Search for the cell housing the specified text and yield its [X, Y] center coordinate. 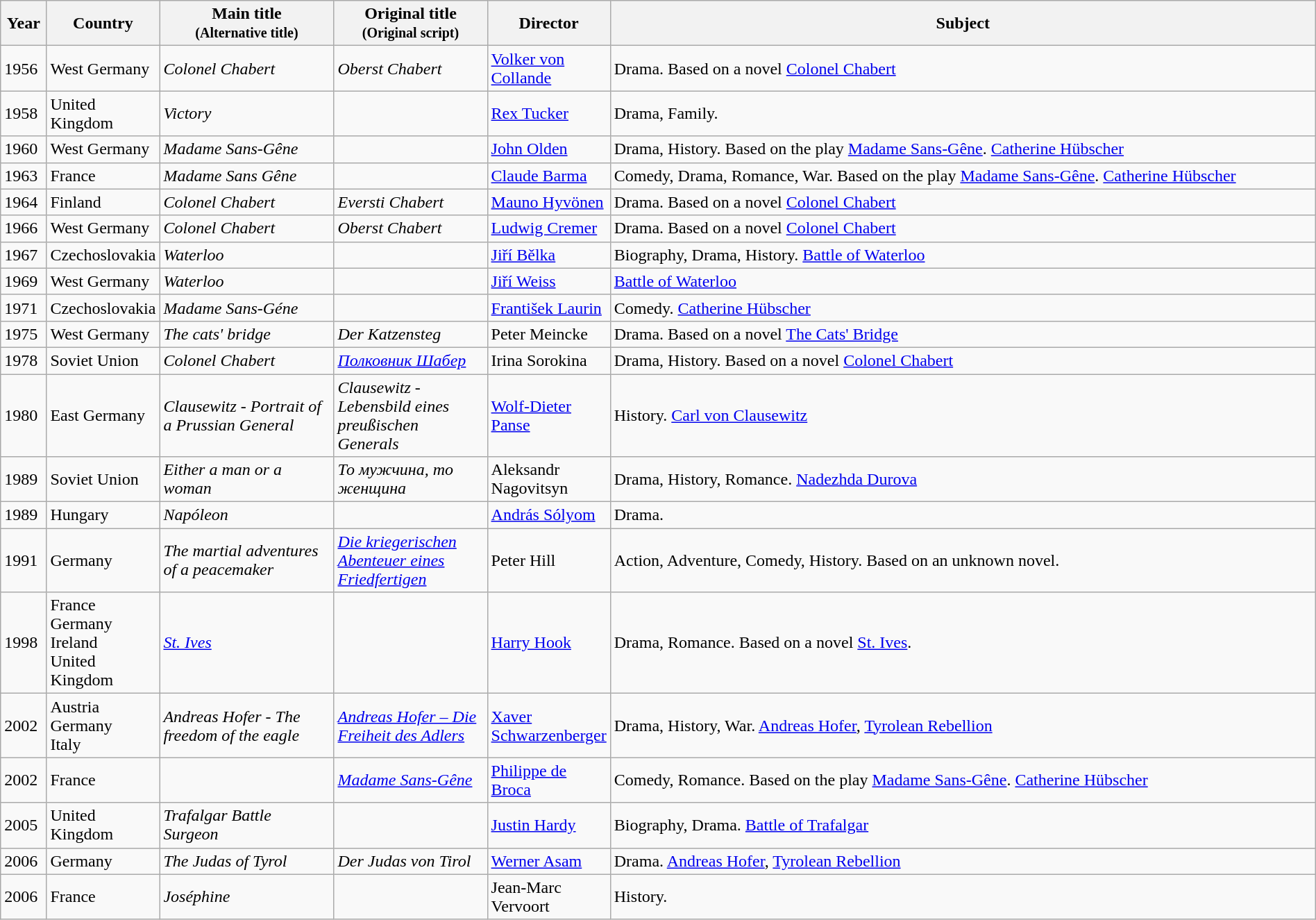
Madame Sans Gêne [247, 176]
History. [963, 897]
То мужчина, то женщина [411, 479]
Drama, History, War. Andreas Hofer, Tyrolean Rebellion [963, 726]
Wolf-Dieter Panse [548, 415]
1958 [24, 114]
1964 [24, 202]
History. Carl von Clausewitz [963, 415]
Claude Barma [548, 176]
St. Ives [247, 643]
Comedy. Catherine Hübscher [963, 308]
Hungary [103, 515]
Biography, Drama, History. Battle of Waterloo [963, 255]
Action, Adventure, Comedy, History. Based on an unknown novel. [963, 560]
Die kriegerischen Abenteuer eines Friedfertigen [411, 560]
FranceGermanyIrelandUnited Kingdom [103, 643]
1991 [24, 560]
Main title(Alternative title) [247, 24]
1969 [24, 281]
Aleksandr Nagovitsyn [548, 479]
Clausewitz - Portrait of a Prussian General [247, 415]
Drama, Family. [963, 114]
Drama. Andreas Hofer, Tyrolean Rebellion [963, 861]
Director [548, 24]
Rex Tucker [548, 114]
Joséphine [247, 897]
Finland [103, 202]
Napóleon [247, 515]
Drama, History, Romance. Nadezhda Durova [963, 479]
Jean-Marc Vervoort [548, 897]
The Judas of Tyrol [247, 861]
1971 [24, 308]
Der Katzensteg [411, 334]
Philippe de Broca [548, 780]
Battle of Waterloo [963, 281]
Madame Sans-Géne [247, 308]
Comedy, Romance. Based on the play Madame Sans-Gêne. Catherine Hübscher [963, 780]
Country [103, 24]
Der Judas von Tirol [411, 861]
András Sólyom [548, 515]
Original title(Original script) [411, 24]
1966 [24, 228]
1980 [24, 415]
Eversti Chabert [411, 202]
Victory [247, 114]
Andreas Hofer - The freedom of the eagle [247, 726]
Andreas Hofer – Die Freiheit des Adlers [411, 726]
Biography, Drama. Battle of Trafalgar [963, 825]
Mauno Hyvönen [548, 202]
Clausewitz - Lebensbild eines preußischen Generals [411, 415]
John Olden [548, 149]
AustriaGermanyItaly [103, 726]
2005 [24, 825]
Werner Asam [548, 861]
Harry Hook [548, 643]
The martial adventures of a peacemaker [247, 560]
Comedy, Drama, Romance, War. Based on the play Madame Sans-Gêne. Catherine Hübscher [963, 176]
Year [24, 24]
Subject [963, 24]
Peter Hill [548, 560]
Drama, Romance. Based on a novel St. Ives. [963, 643]
Drama. Based on a novel The Cats' Bridge [963, 334]
František Laurin [548, 308]
Volker von Collande [548, 68]
1998 [24, 643]
Ludwig Cremer [548, 228]
Trafalgar Battle Surgeon [247, 825]
1975 [24, 334]
1967 [24, 255]
Irina Sorokina [548, 360]
The cats' bridge [247, 334]
Полковник Шабер [411, 360]
Xaver Schwarzenberger [548, 726]
East Germany [103, 415]
Drama, History. Based on the play Madame Sans-Gêne. Catherine Hübscher [963, 149]
1978 [24, 360]
Jiří Bělka [548, 255]
Drama, History. Based on a novel Colonel Chabert [963, 360]
Drama. [963, 515]
1960 [24, 149]
1963 [24, 176]
Justin Hardy [548, 825]
1956 [24, 68]
Either a man or a woman [247, 479]
Jiří Weiss [548, 281]
Peter Meincke [548, 334]
